Capture the cell that displays the provided text and extract its (x, y) central coordinate. 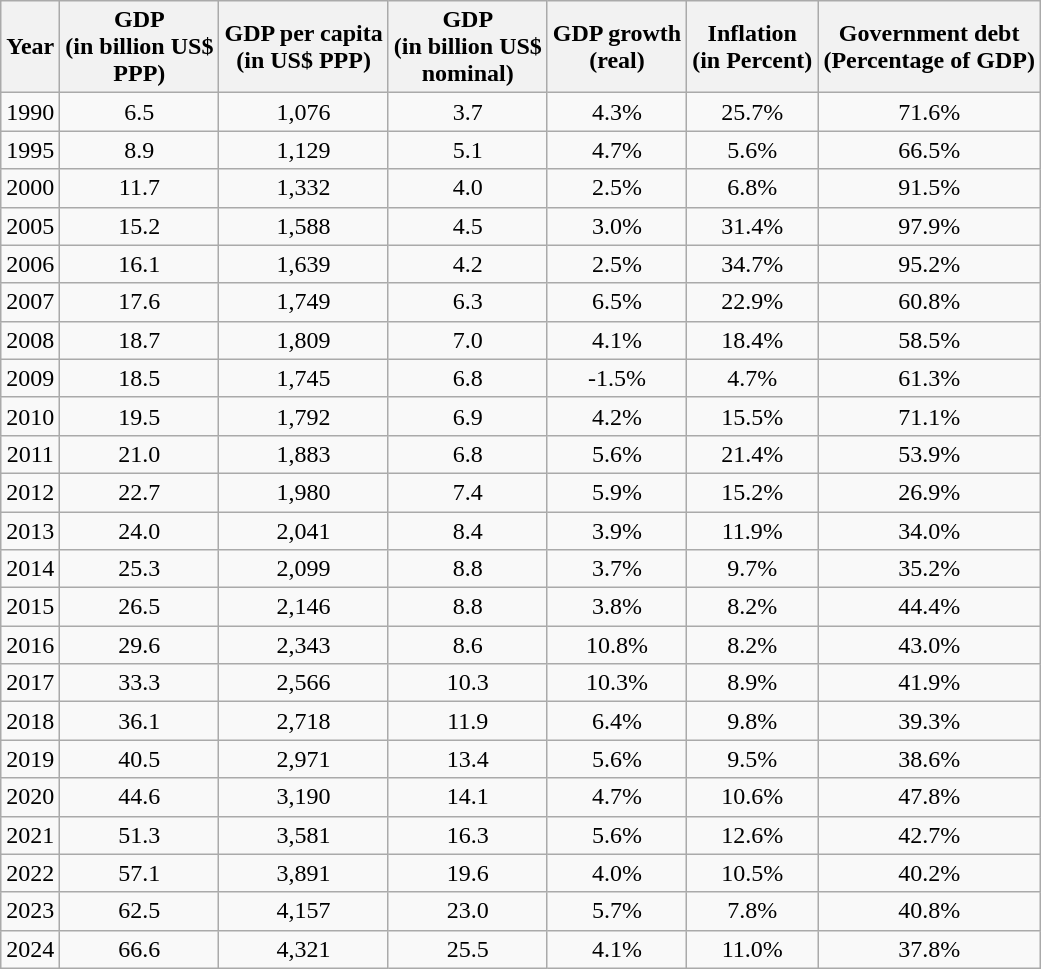
4.0 (468, 188)
1995 (30, 150)
4,321 (304, 949)
53.9% (930, 454)
1,883 (304, 454)
11.7 (140, 188)
GDP growth(real) (616, 47)
25.7% (752, 112)
4.2% (616, 416)
1,980 (304, 492)
1990 (30, 112)
8.9 (140, 150)
26.9% (930, 492)
1,749 (304, 302)
2021 (30, 835)
GDP(in billion US$ nominal) (468, 47)
10.6% (752, 797)
44.4% (930, 607)
1,792 (304, 416)
34.0% (930, 531)
31.4% (752, 226)
2022 (30, 873)
14.1 (468, 797)
12.6% (752, 835)
51.3 (140, 835)
GDP (in billion US$ PPP) (140, 47)
42.7% (930, 835)
2010 (30, 416)
2005 (30, 226)
10.3% (616, 683)
2011 (30, 454)
71.6% (930, 112)
3.7% (616, 569)
15.2 (140, 226)
2023 (30, 911)
2019 (30, 759)
18.4% (752, 340)
2007 (30, 302)
4.3% (616, 112)
24.0 (140, 531)
2000 (30, 188)
9.5% (752, 759)
4,157 (304, 911)
62.5 (140, 911)
2016 (30, 645)
2,718 (304, 721)
60.8% (930, 302)
36.1 (140, 721)
7.8% (752, 911)
71.1% (930, 416)
Year (30, 47)
2006 (30, 264)
19.6 (468, 873)
19.5 (140, 416)
16.1 (140, 264)
97.9% (930, 226)
3,891 (304, 873)
Government debt(Percentage of GDP) (930, 47)
11.0% (752, 949)
23.0 (468, 911)
8.6 (468, 645)
21.0 (140, 454)
8.9% (752, 683)
2020 (30, 797)
66.5% (930, 150)
29.6 (140, 645)
34.7% (752, 264)
25.5 (468, 949)
2024 (30, 949)
11.9% (752, 531)
8.4 (468, 531)
15.2% (752, 492)
40.5 (140, 759)
3.8% (616, 607)
2,566 (304, 683)
11.9 (468, 721)
6.5% (616, 302)
3,581 (304, 835)
33.3 (140, 683)
4.0% (616, 873)
1,076 (304, 112)
4.2 (468, 264)
38.6% (930, 759)
6.8% (752, 188)
5.9% (616, 492)
2008 (30, 340)
41.9% (930, 683)
3.7 (468, 112)
10.5% (752, 873)
2015 (30, 607)
4.5 (468, 226)
2,146 (304, 607)
Inflation(in Percent) (752, 47)
2017 (30, 683)
43.0% (930, 645)
61.3% (930, 378)
1,332 (304, 188)
15.5% (752, 416)
21.4% (752, 454)
2,041 (304, 531)
18.7 (140, 340)
37.8% (930, 949)
3.0% (616, 226)
2012 (30, 492)
66.6 (140, 949)
44.6 (140, 797)
9.7% (752, 569)
91.5% (930, 188)
1,809 (304, 340)
1,588 (304, 226)
18.5 (140, 378)
25.3 (140, 569)
2009 (30, 378)
6.5 (140, 112)
16.3 (468, 835)
22.9% (752, 302)
2,099 (304, 569)
47.8% (930, 797)
2,343 (304, 645)
7.4 (468, 492)
3,190 (304, 797)
7.0 (468, 340)
5.7% (616, 911)
GDP per capita (in US$ PPP) (304, 47)
5.1 (468, 150)
39.3% (930, 721)
95.2% (930, 264)
2014 (30, 569)
17.6 (140, 302)
2018 (30, 721)
10.8% (616, 645)
2013 (30, 531)
6.9 (468, 416)
40.8% (930, 911)
6.3 (468, 302)
1,639 (304, 264)
1,745 (304, 378)
3.9% (616, 531)
35.2% (930, 569)
-1.5% (616, 378)
22.7 (140, 492)
26.5 (140, 607)
6.4% (616, 721)
13.4 (468, 759)
58.5% (930, 340)
40.2% (930, 873)
2,971 (304, 759)
57.1 (140, 873)
9.8% (752, 721)
10.3 (468, 683)
1,129 (304, 150)
